Determine the (X, Y) coordinate at the center of the cell enclosing the given text.  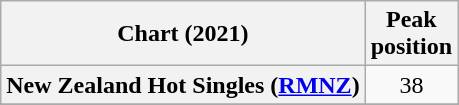
38 (411, 85)
New Zealand Hot Singles (RMNZ) (183, 85)
Peakposition (411, 34)
Chart (2021) (183, 34)
